Identify which cell holds the provided text, then report its (X, Y) central coordinate. 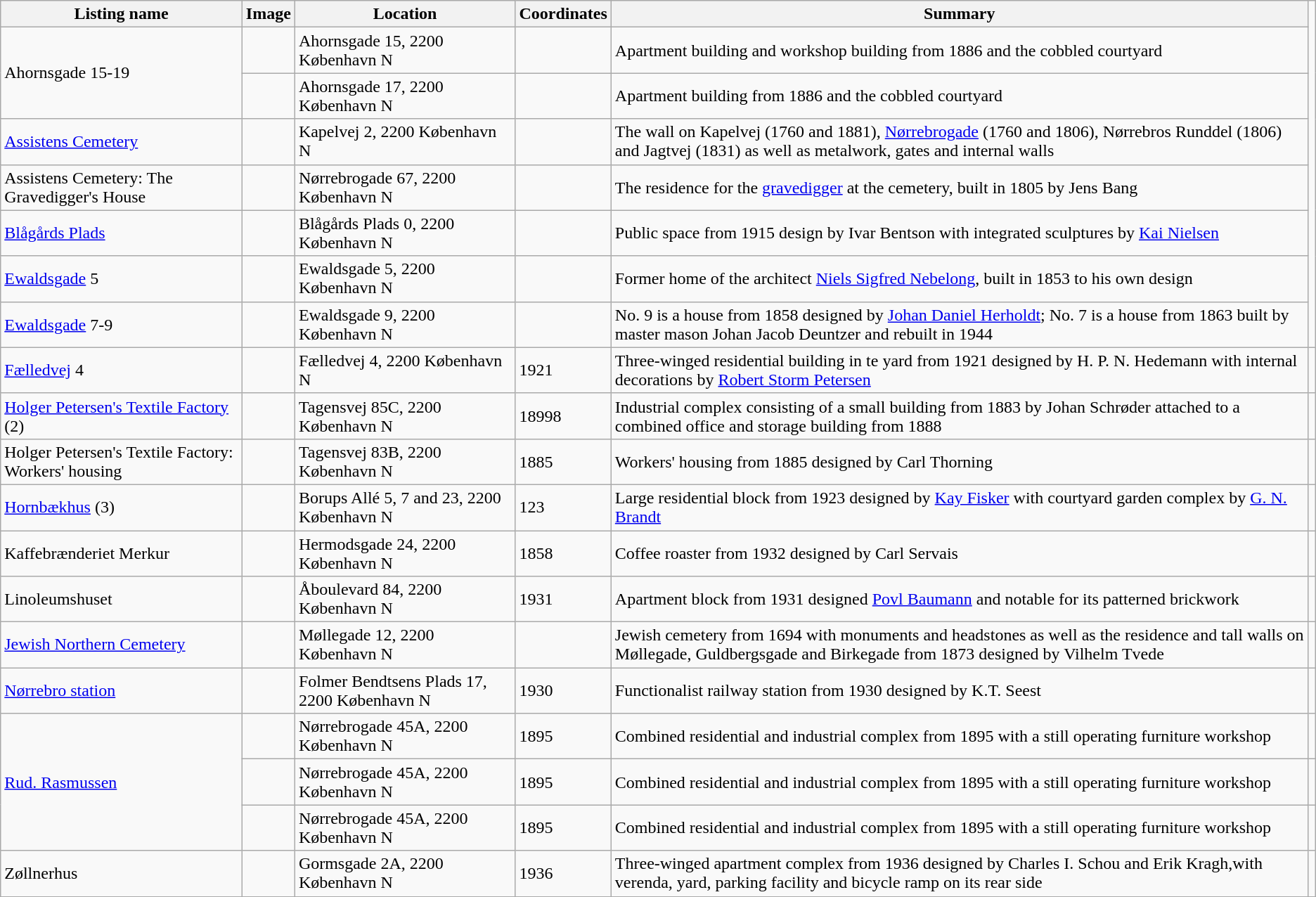
Coffee roaster from 1932 designed by Carl Servais (959, 553)
Ewaldsgade 7-9 (122, 325)
Borups Allé 5, 7 and 23, 2200 København N (405, 508)
Large residential block from 1923 designed by Kay Fisker with courtyard garden complex by G. N. Brandt (959, 508)
123 (563, 508)
Rud. Rasmussen (122, 782)
Kapelvej 2, 2200 København N (405, 142)
Former home of the architect Niels Sigfred Nebelong, built in 1853 to his own design (959, 278)
Ahornsgade 17, 2200 København N (405, 96)
Blågårds Plads 0, 2200 København N (405, 233)
18998 (563, 416)
Ewaldsgade 5, 2200 København N (405, 278)
Tagensvej 85C, 2200 København N (405, 416)
Nørrebro station (122, 690)
Apartment building and workshop building from 1886 and the cobbled courtyard (959, 51)
1858 (563, 553)
Møllegade 12, 2200 København N (405, 645)
Hornbækhus (3) (122, 508)
Assistens Cemetery: The Gravedigger's House (122, 187)
Image (269, 14)
Assistens Cemetery (122, 142)
Holger Petersen's Textile Factory: Workers' housing (122, 461)
Three-winged residential building in te yard from 1921 designed by H. P. N. Hedemann with internal decorations by Robert Storm Petersen (959, 370)
Ewaldsgade 9, 2200 København N (405, 325)
1921 (563, 370)
Ewaldsgade 5 (122, 278)
Jewish Northern Cemetery (122, 645)
Industrial complex consisting of a small building from 1883 by Johan Schrøder attached to a combined office and storage building from 1888 (959, 416)
Public space from 1915 design by Ivar Bentson with integrated sculptures by Kai Nielsen (959, 233)
Fælledvej 4, 2200 København N (405, 370)
Zøllnerhus (122, 873)
Functionalist railway station from 1930 designed by K.T. Seest (959, 690)
1930 (563, 690)
Kaffebrænderiet Merkur (122, 553)
Folmer Bendtsens Plads 17, 2200 København N (405, 690)
Ahornsgade 15-19 (122, 73)
Hermodsgade 24, 2200 København N (405, 553)
Listing name (122, 14)
Ahornsgade 15, 2200 København N (405, 51)
Blågårds Plads (122, 233)
Gormsgade 2A, 2200 København N (405, 873)
Åboulevard 84, 2200 København N (405, 599)
Holger Petersen's Textile Factory (2) (122, 416)
Workers' housing from 1885 designed by Carl Thorning (959, 461)
The residence for the gravedigger at the cemetery, built in 1805 by Jens Bang (959, 187)
Apartment building from 1886 and the cobbled courtyard (959, 96)
1931 (563, 599)
Fælledvej 4 (122, 370)
Apartment block from 1931 designed Povl Baumann and notable for its patterned brickwork (959, 599)
1936 (563, 873)
Tagensvej 83B, 2200 København N (405, 461)
Nørrebrogade 67, 2200 København N (405, 187)
Summary (959, 14)
Coordinates (563, 14)
1885 (563, 461)
Linoleumshuset (122, 599)
Location (405, 14)
